Capture the cell that displays the provided text and extract its [x, y] central coordinate. 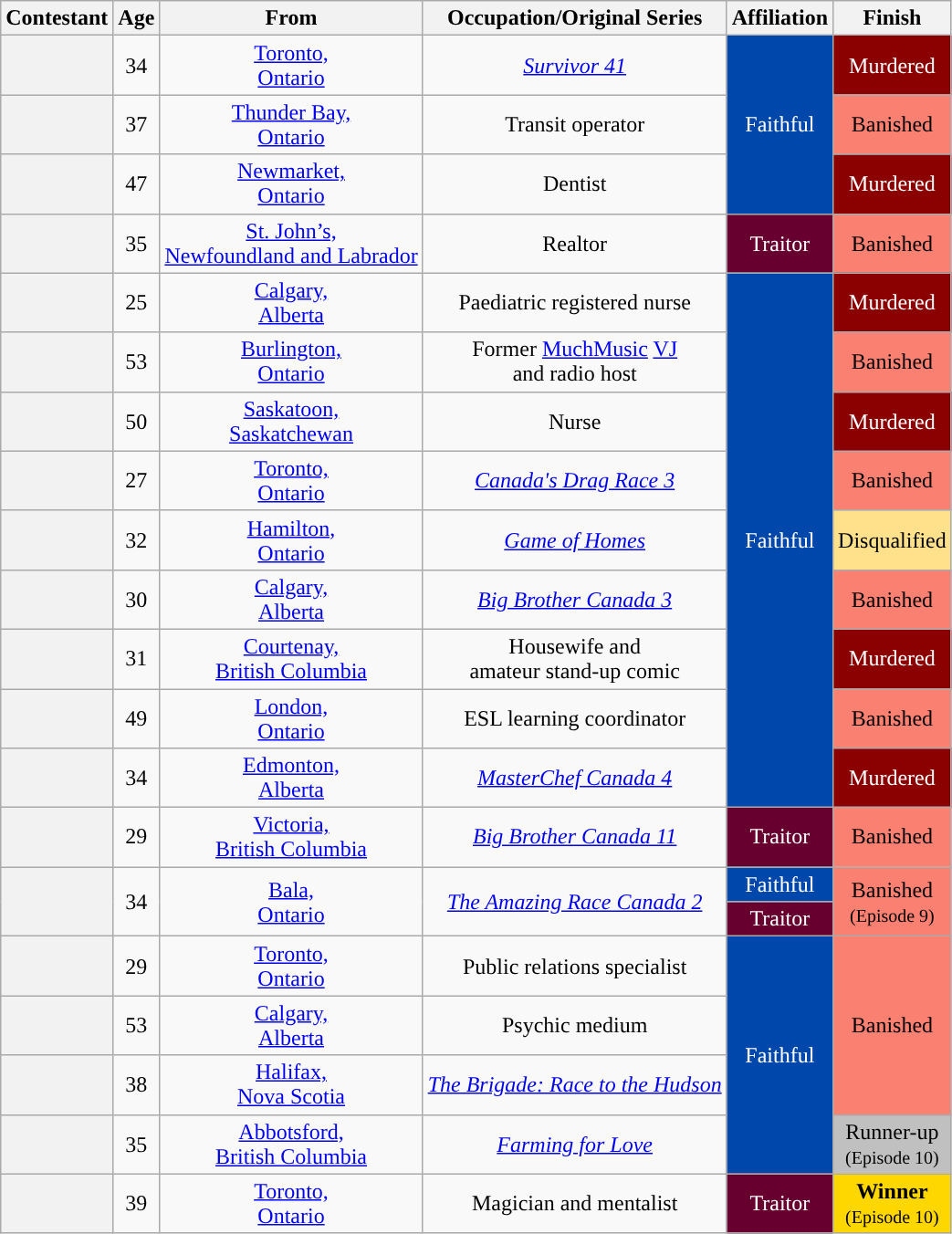
Farming for Love [575, 1145]
Occupation/Original Series [575, 18]
Saskatoon,Saskatchewan [291, 422]
Finish [893, 18]
Dentist [575, 184]
St. John’s,Newfoundland and Labrador [291, 243]
London,Ontario [291, 717]
Game of Homes [575, 540]
38 [137, 1084]
Edmonton,Alberta [291, 778]
27 [137, 480]
32 [137, 540]
The Amazing Race Canada 2 [575, 902]
39 [137, 1203]
Affiliation [779, 18]
50 [137, 422]
Bala,Ontario [291, 902]
Halifax,Nova Scotia [291, 1084]
31 [137, 659]
Paediatric registered nurse [575, 303]
Burlington,Ontario [291, 361]
Former MuchMusic VJand radio host [575, 361]
Big Brother Canada 11 [575, 838]
Banished(Episode 9) [893, 902]
Contestant [57, 18]
Victoria,British Columbia [291, 838]
Magician and mentalist [575, 1203]
Courtenay,British Columbia [291, 659]
25 [137, 303]
Big Brother Canada 3 [575, 599]
37 [137, 124]
Runner-up(Episode 10) [893, 1145]
Abbotsford,British Columbia [291, 1145]
Canada's Drag Race 3 [575, 480]
Housewife andamateur stand-up comic [575, 659]
Psychic medium [575, 1026]
Winner(Episode 10) [893, 1203]
47 [137, 184]
The Brigade: Race to the Hudson [575, 1084]
From [291, 18]
Hamilton,Ontario [291, 540]
Newmarket,Ontario [291, 184]
Survivor 41 [575, 66]
Realtor [575, 243]
Nurse [575, 422]
30 [137, 599]
ESL learning coordinator [575, 717]
Disqualified [893, 540]
Thunder Bay, Ontario [291, 124]
49 [137, 717]
Public relations specialist [575, 966]
MasterChef Canada 4 [575, 778]
Transit operator [575, 124]
Age [137, 18]
